Extract the (x, y) coordinate from the center of the cell holding the provided text.  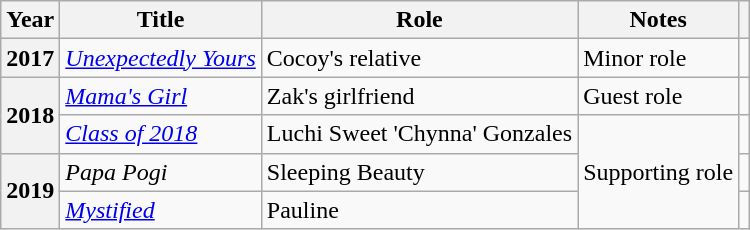
Unexpectedly Yours (160, 58)
Mystified (160, 210)
Luchi Sweet 'Chynna' Gonzales (419, 134)
2018 (30, 115)
Notes (658, 20)
Class of 2018 (160, 134)
Title (160, 20)
Papa Pogi (160, 172)
Zak's girlfriend (419, 96)
2017 (30, 58)
Pauline (419, 210)
Cocoy's relative (419, 58)
Role (419, 20)
Year (30, 20)
Minor role (658, 58)
2019 (30, 191)
Sleeping Beauty (419, 172)
Supporting role (658, 172)
Guest role (658, 96)
Mama's Girl (160, 96)
